Identify which cell holds the provided text, then report its (X, Y) central coordinate. 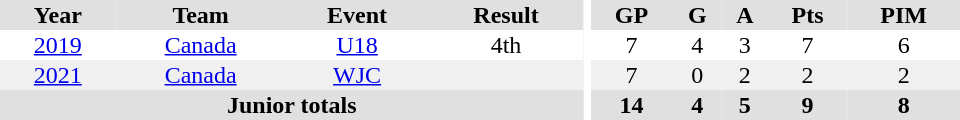
0 (698, 75)
Event (358, 15)
A (745, 15)
3 (745, 45)
14 (631, 105)
2021 (58, 75)
Team (201, 15)
Result (506, 15)
U18 (358, 45)
G (698, 15)
8 (904, 105)
2019 (58, 45)
4th (506, 45)
WJC (358, 75)
GP (631, 15)
9 (808, 105)
6 (904, 45)
PIM (904, 15)
Pts (808, 15)
5 (745, 105)
Year (58, 15)
Junior totals (292, 105)
